Extract the [X, Y] coordinate from the center of the cell holding the provided text.  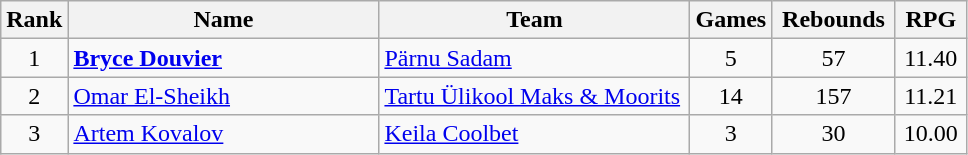
2 [34, 96]
30 [834, 134]
Bryce Douvier [224, 58]
11.21 [930, 96]
Rank [34, 20]
Omar El-Sheikh [224, 96]
Rebounds [834, 20]
RPG [930, 20]
10.00 [930, 134]
Tartu Ülikool Maks & Moorits [534, 96]
14 [731, 96]
157 [834, 96]
Artem Kovalov [224, 134]
57 [834, 58]
Pärnu Sadam [534, 58]
5 [731, 58]
11.40 [930, 58]
1 [34, 58]
Name [224, 20]
Keila Coolbet [534, 134]
Games [731, 20]
Team [534, 20]
